Return [x, y] of the center of cell containing provided text 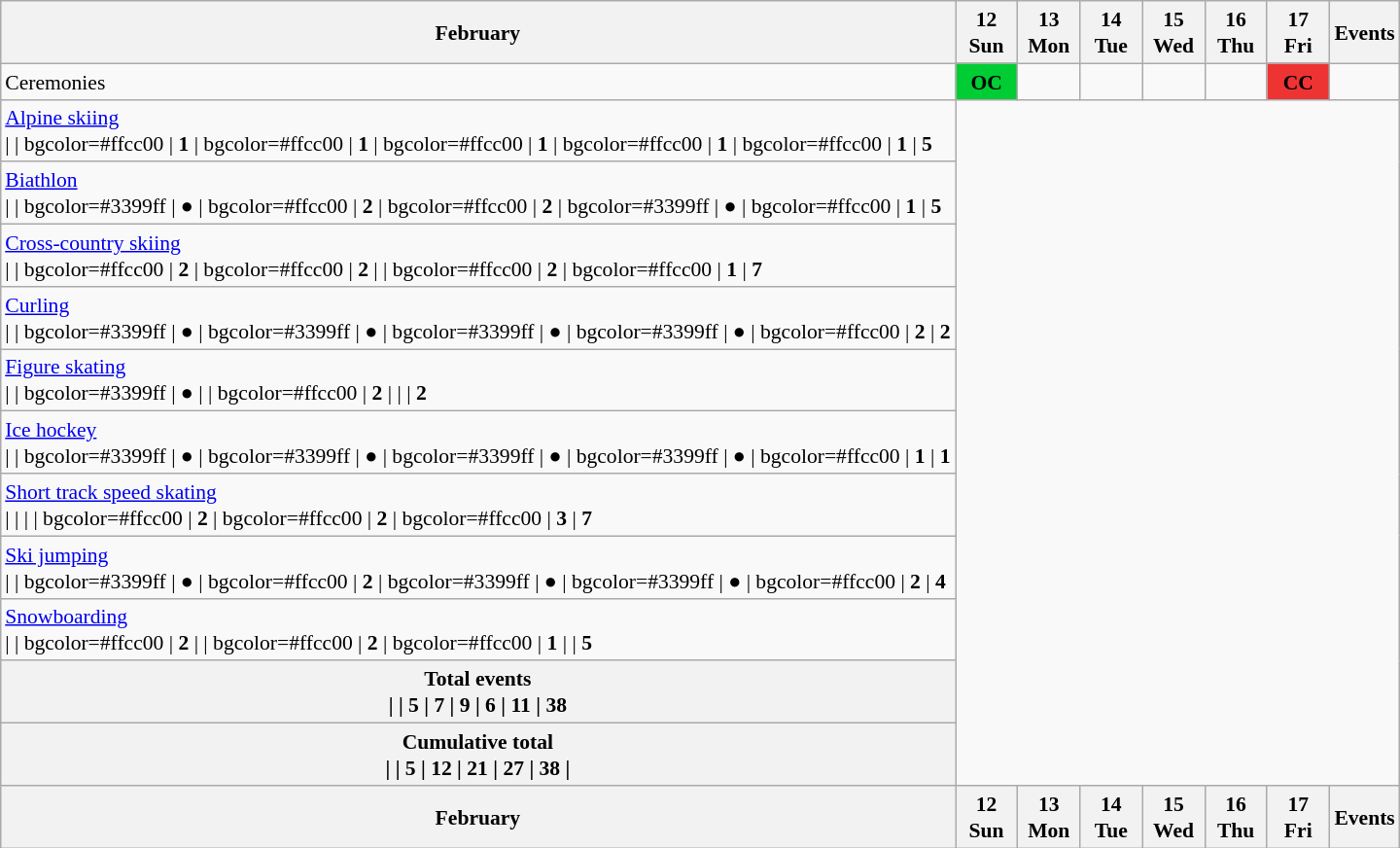
OC [987, 82]
Total events | | 5 | 7 | 9 | 6 | 11 | 38 [477, 691]
Figure skating | | bgcolor=#3399ff | ● | | bgcolor=#ffcc00 | 2 | | | 2 [477, 379]
Short track speed skating | | | | bgcolor=#ffcc00 | 2 | bgcolor=#ffcc00 | 2 | bgcolor=#ffcc00 | 3 | 7 [477, 505]
Biathlon | | bgcolor=#3399ff | ● | bgcolor=#ffcc00 | 2 | bgcolor=#ffcc00 | 2 | bgcolor=#3399ff | ● | bgcolor=#ffcc00 | 1 | 5 [477, 193]
Snowboarding | | bgcolor=#ffcc00 | 2 | | bgcolor=#ffcc00 | 2 | bgcolor=#ffcc00 | 1 | | 5 [477, 629]
Curling | | bgcolor=#3399ff | ● | bgcolor=#3399ff | ● | bgcolor=#3399ff | ● | bgcolor=#3399ff | ● | bgcolor=#ffcc00 | 2 | 2 [477, 317]
Ceremonies [477, 82]
Ice hockey | | bgcolor=#3399ff | ● | bgcolor=#3399ff | ● | bgcolor=#3399ff | ● | bgcolor=#3399ff | ● | bgcolor=#ffcc00 | 1 | 1 [477, 442]
Cross-country skiing | | bgcolor=#ffcc00 | 2 | bgcolor=#ffcc00 | 2 | | bgcolor=#ffcc00 | 2 | bgcolor=#ffcc00 | 1 | 7 [477, 255]
Alpine skiing | | bgcolor=#ffcc00 | 1 | bgcolor=#ffcc00 | 1 | bgcolor=#ffcc00 | 1 | bgcolor=#ffcc00 | 1 | bgcolor=#ffcc00 | 1 | 5 [477, 130]
Cumulative total | | 5 | 12 | 21 | 27 | 38 | [477, 754]
Ski jumping | | bgcolor=#3399ff | ● | bgcolor=#ffcc00 | 2 | bgcolor=#3399ff | ● | bgcolor=#3399ff | ● | bgcolor=#ffcc00 | 2 | 4 [477, 567]
CC [1298, 82]
